Find where the given text appears and provide that cell's center as [X, Y] coordinate. 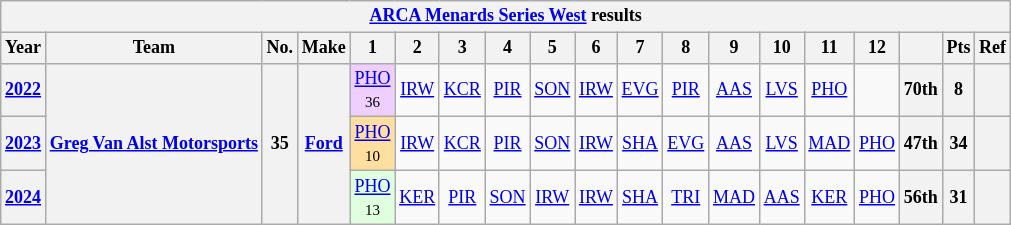
2023 [24, 144]
Ford [324, 144]
7 [640, 48]
6 [596, 48]
TRI [686, 197]
10 [782, 48]
PHO13 [372, 197]
Make [324, 48]
4 [508, 48]
9 [734, 48]
No. [280, 48]
35 [280, 144]
11 [830, 48]
Year [24, 48]
Ref [993, 48]
3 [462, 48]
PHO10 [372, 144]
2 [418, 48]
12 [878, 48]
70th [920, 90]
31 [958, 197]
ARCA Menards Series West results [506, 16]
PHO36 [372, 90]
2024 [24, 197]
56th [920, 197]
2022 [24, 90]
34 [958, 144]
1 [372, 48]
Team [154, 48]
5 [552, 48]
47th [920, 144]
Pts [958, 48]
Greg Van Alst Motorsports [154, 144]
